Locate the cell with the specified text and output its (X, Y) center coordinate. 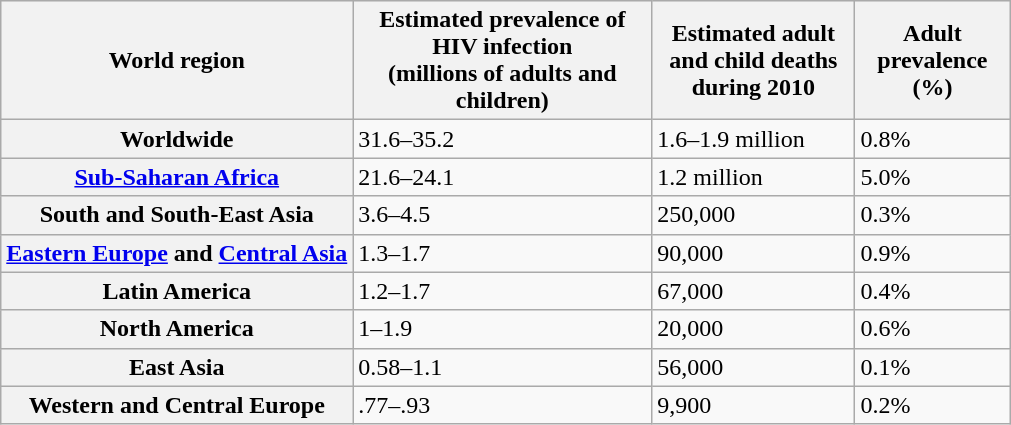
20,000 (754, 329)
9,900 (754, 405)
Sub-Saharan Africa (177, 177)
1.6–1.9 million (754, 139)
3.6–4.5 (502, 215)
South and South-East Asia (177, 215)
67,000 (754, 291)
World region (177, 60)
North America (177, 329)
Latin America (177, 291)
1.2 million (754, 177)
Estimated prevalence of HIV infection(millions of adults and children) (502, 60)
Adult prevalence (%) (932, 60)
Estimated adult and child deaths during 2010 (754, 60)
5.0% (932, 177)
56,000 (754, 367)
0.9% (932, 253)
31.6–35.2 (502, 139)
Worldwide (177, 139)
90,000 (754, 253)
0.3% (932, 215)
250,000 (754, 215)
0.4% (932, 291)
0.8% (932, 139)
21.6–24.1 (502, 177)
.77–.93 (502, 405)
0.58–1.1 (502, 367)
0.6% (932, 329)
0.1% (932, 367)
1–1.9 (502, 329)
1.3–1.7 (502, 253)
East Asia (177, 367)
0.2% (932, 405)
1.2–1.7 (502, 291)
Western and Central Europe (177, 405)
Eastern Europe and Central Asia (177, 253)
